Extract the [x, y] coordinate from the center of the cell holding the provided text.  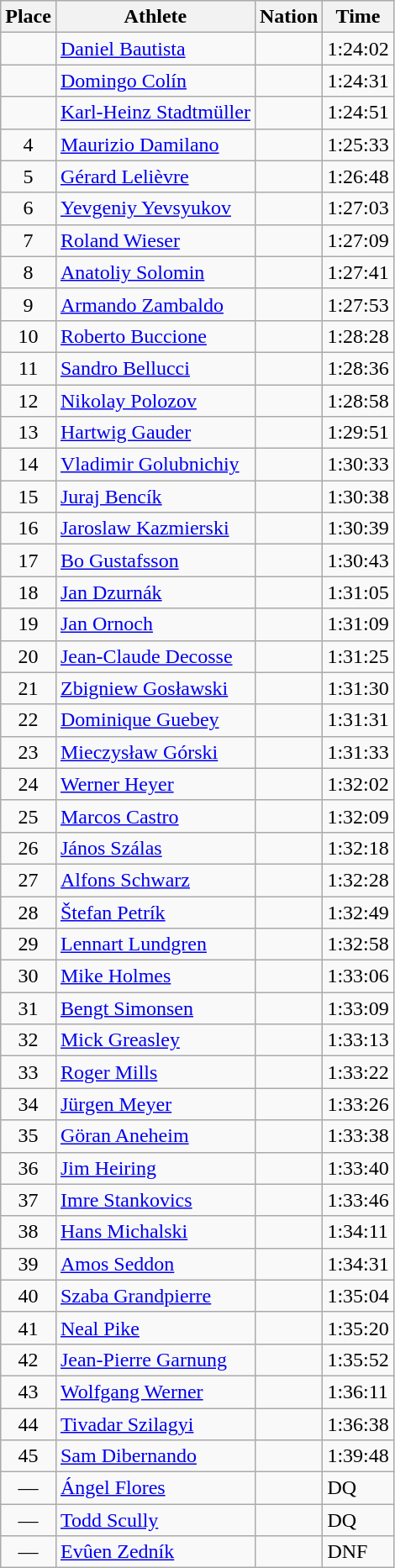
10 [29, 336]
Marcos Castro [155, 816]
1:31:31 [358, 720]
Roberto Buccione [155, 336]
9 [29, 304]
1:31:05 [358, 592]
Jaroslaw Kazmierski [155, 529]
20 [29, 656]
40 [29, 1296]
Lennart Lundgren [155, 944]
Nikolay Polozov [155, 401]
1:32:28 [358, 880]
19 [29, 624]
15 [29, 497]
43 [29, 1392]
22 [29, 720]
25 [29, 816]
Imre Stankovics [155, 1200]
1:24:51 [358, 113]
Werner Heyer [155, 784]
1:39:48 [358, 1456]
János Szálas [155, 848]
18 [29, 592]
Jan Dzurnák [155, 592]
8 [29, 272]
Vladimir Golubnichiy [155, 465]
Roger Mills [155, 1072]
45 [29, 1456]
35 [29, 1136]
Mike Holmes [155, 976]
Tivadar Szilagyi [155, 1424]
31 [29, 1008]
6 [29, 208]
16 [29, 529]
36 [29, 1168]
Time [358, 17]
1:36:11 [358, 1392]
Athlete [155, 17]
38 [29, 1232]
1:35:20 [358, 1328]
1:33:46 [358, 1200]
Todd Scully [155, 1520]
1:33:38 [358, 1136]
1:31:25 [358, 656]
4 [29, 145]
1:32:58 [358, 944]
1:35:52 [358, 1360]
17 [29, 560]
1:25:33 [358, 145]
12 [29, 401]
Bengt Simonsen [155, 1008]
1:30:33 [358, 465]
1:26:48 [358, 176]
33 [29, 1072]
7 [29, 240]
1:35:04 [358, 1296]
1:27:41 [358, 272]
30 [29, 976]
DNF [358, 1552]
Jean-Claude Decosse [155, 656]
29 [29, 944]
1:33:22 [358, 1072]
39 [29, 1264]
1:31:09 [358, 624]
Mieczysław Górski [155, 752]
5 [29, 176]
Gérard Lelièvre [155, 176]
44 [29, 1424]
1:31:30 [358, 688]
1:33:26 [358, 1104]
Sam Dibernando [155, 1456]
Hartwig Gauder [155, 433]
1:33:06 [358, 976]
Dominique Guebey [155, 720]
Hans Michalski [155, 1232]
Sandro Bellucci [155, 368]
1:27:03 [358, 208]
1:28:28 [358, 336]
1:24:02 [358, 49]
1:29:51 [358, 433]
Domingo Colín [155, 81]
Juraj Bencík [155, 497]
1:33:13 [358, 1040]
27 [29, 880]
14 [29, 465]
Wolfgang Werner [155, 1392]
1:30:43 [358, 560]
Evûen Zedník [155, 1552]
26 [29, 848]
Roland Wieser [155, 240]
1:36:38 [358, 1424]
Jürgen Meyer [155, 1104]
1:32:18 [358, 848]
Jan Ornoch [155, 624]
1:30:38 [358, 497]
Jean-Pierre Garnung [155, 1360]
Maurizio Damilano [155, 145]
Neal Pike [155, 1328]
28 [29, 912]
42 [29, 1360]
1:32:49 [358, 912]
13 [29, 433]
Karl-Heinz Stadtmüller [155, 113]
Göran Aneheim [155, 1136]
1:31:33 [358, 752]
Bo Gustafsson [155, 560]
Mick Greasley [155, 1040]
Alfons Schwarz [155, 880]
1:24:31 [358, 81]
1:27:53 [358, 304]
1:30:39 [358, 529]
Szaba Grandpierre [155, 1296]
Ángel Flores [155, 1488]
Place [29, 17]
37 [29, 1200]
Daniel Bautista [155, 49]
1:34:31 [358, 1264]
21 [29, 688]
Yevgeniy Yevsyukov [155, 208]
1:27:09 [358, 240]
34 [29, 1104]
32 [29, 1040]
1:28:58 [358, 401]
24 [29, 784]
Nation [288, 17]
1:32:02 [358, 784]
Armando Zambaldo [155, 304]
1:32:09 [358, 816]
1:33:40 [358, 1168]
23 [29, 752]
1:34:11 [358, 1232]
Anatoliy Solomin [155, 272]
Zbigniew Gosławski [155, 688]
1:33:09 [358, 1008]
Štefan Petrík [155, 912]
Amos Seddon [155, 1264]
11 [29, 368]
Jim Heiring [155, 1168]
41 [29, 1328]
1:28:36 [358, 368]
